Return (x, y) of the center of cell containing provided text 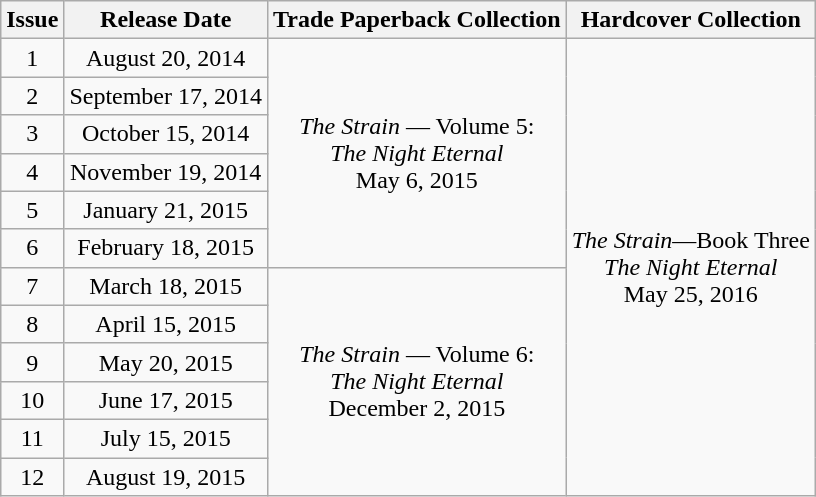
The Strain—Book ThreeThe Night EternalMay 25, 2016 (690, 268)
2 (32, 96)
Issue (32, 20)
November 19, 2014 (166, 172)
10 (32, 400)
March 18, 2015 (166, 286)
11 (32, 438)
7 (32, 286)
Hardcover Collection (690, 20)
12 (32, 477)
6 (32, 248)
8 (32, 324)
9 (32, 362)
June 17, 2015 (166, 400)
The Strain — Volume 6:The Night EternalDecember 2, 2015 (418, 381)
April 15, 2015 (166, 324)
5 (32, 210)
The Strain — Volume 5:The Night EternalMay 6, 2015 (418, 153)
July 15, 2015 (166, 438)
May 20, 2015 (166, 362)
September 17, 2014 (166, 96)
January 21, 2015 (166, 210)
August 19, 2015 (166, 477)
Trade Paperback Collection (418, 20)
August 20, 2014 (166, 58)
October 15, 2014 (166, 134)
1 (32, 58)
Release Date (166, 20)
3 (32, 134)
February 18, 2015 (166, 248)
4 (32, 172)
